Scan for the cell matching the given text and deliver its (x, y) coordinate at center. 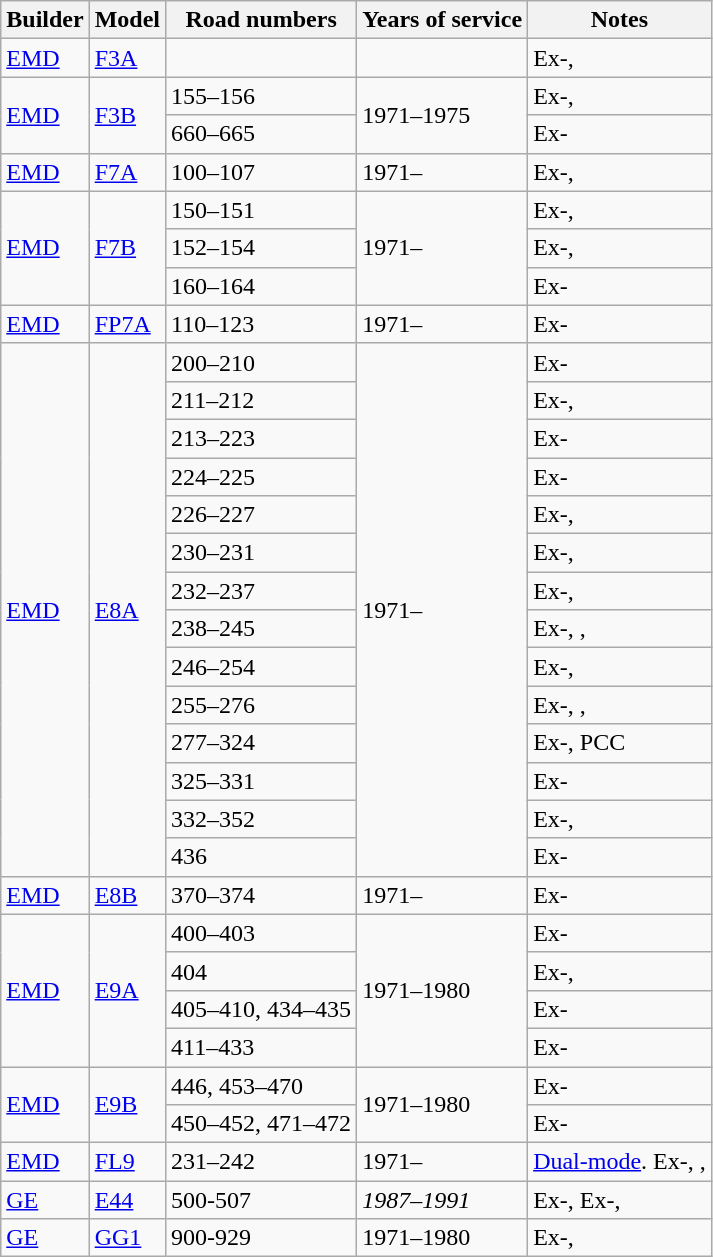
370–374 (262, 895)
400–403 (262, 933)
246–254 (262, 667)
Road numbers (262, 20)
Dual-mode. Ex-, , (620, 1162)
211–212 (262, 400)
E8B (127, 895)
500-507 (262, 1200)
Builder (45, 20)
226–227 (262, 515)
FL9 (127, 1162)
436 (262, 857)
100–107 (262, 172)
E8A (127, 610)
Model (127, 20)
200–210 (262, 362)
150–151 (262, 210)
110–123 (262, 324)
446, 453–470 (262, 1085)
F3A (127, 58)
224–225 (262, 477)
411–433 (262, 1047)
405–410, 434–435 (262, 1009)
F7B (127, 248)
277–324 (262, 743)
213–223 (262, 438)
160–164 (262, 286)
Ex-, Ex-, (620, 1200)
152–154 (262, 248)
F3B (127, 115)
1987–1991 (442, 1200)
GG1 (127, 1238)
E44 (127, 1200)
660–665 (262, 134)
238–245 (262, 629)
F7A (127, 172)
232–237 (262, 591)
450–452, 471–472 (262, 1124)
Notes (620, 20)
E9A (127, 990)
332–352 (262, 819)
230–231 (262, 553)
255–276 (262, 705)
1971–1975 (442, 115)
FP7A (127, 324)
Ex-, PCC (620, 743)
Years of service (442, 20)
325–331 (262, 781)
E9B (127, 1104)
404 (262, 971)
155–156 (262, 96)
900-929 (262, 1238)
231–242 (262, 1162)
